Extract the [X, Y] coordinate from the center of the cell holding the provided text.  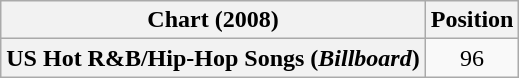
Position [472, 20]
Chart (2008) [213, 20]
96 [472, 58]
US Hot R&B/Hip-Hop Songs (Billboard) [213, 58]
